Detect which cell encompasses the target text, then output its (x, y) center coordinate. 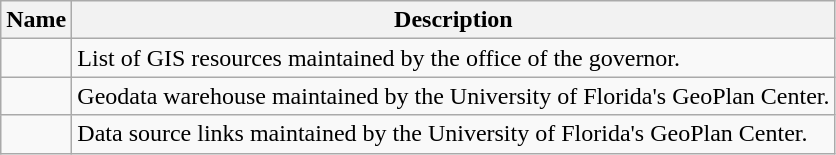
Geodata warehouse maintained by the University of Florida's GeoPlan Center. (454, 96)
Description (454, 20)
List of GIS resources maintained by the office of the governor. (454, 58)
Data source links maintained by the University of Florida's GeoPlan Center. (454, 134)
Name (36, 20)
